Capture the cell that displays the provided text and extract its [X, Y] central coordinate. 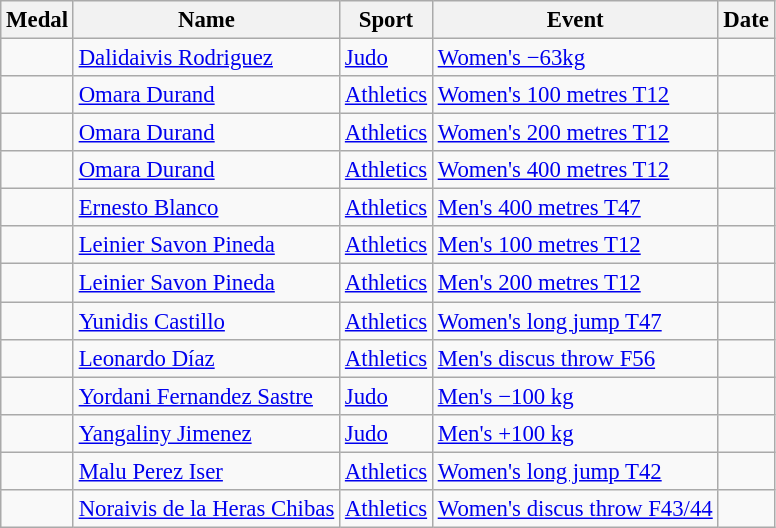
Yangaliny Jimenez [206, 433]
Men's 400 metres T47 [575, 208]
Women's 400 metres T12 [575, 170]
Leonardo Díaz [206, 358]
Sport [386, 20]
Women's long jump T47 [575, 321]
Women's −63kg [575, 58]
Men's 100 metres T12 [575, 245]
Yordani Fernandez Sastre [206, 396]
Men's 200 metres T12 [575, 283]
Date [746, 20]
Ernesto Blanco [206, 208]
Medal [38, 20]
Men's +100 kg [575, 433]
Women's 200 metres T12 [575, 133]
Malu Perez Iser [206, 471]
Women's long jump T42 [575, 471]
Yunidis Castillo [206, 321]
Women's discus throw F43/44 [575, 509]
Dalidaivis Rodriguez [206, 58]
Men's discus throw F56 [575, 358]
Event [575, 20]
Noraivis de la Heras Chibas [206, 509]
Name [206, 20]
Women's 100 metres T12 [575, 95]
Men's −100 kg [575, 396]
